Return the (X, Y) coordinate for the center point of the cell that contains the specified text.  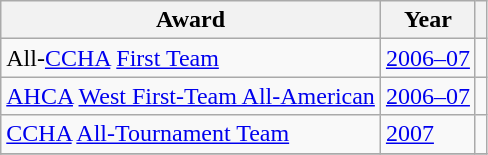
Year (428, 20)
Award (191, 20)
All-CCHA First Team (191, 58)
2007 (428, 134)
CCHA All-Tournament Team (191, 134)
AHCA West First-Team All-American (191, 96)
